Extract the [x, y] coordinate from the center of the cell holding the provided text.  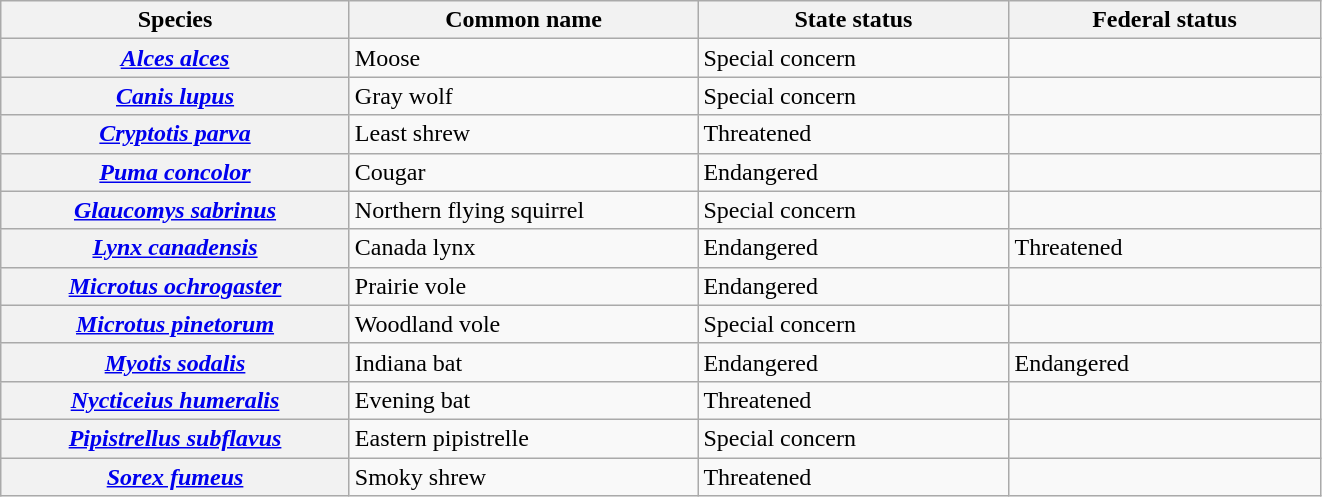
Sorex fumeus [176, 477]
Cougar [524, 172]
State status [854, 20]
Northern flying squirrel [524, 210]
Smoky shrew [524, 477]
Evening bat [524, 400]
Microtus pinetorum [176, 324]
Canis lupus [176, 96]
Moose [524, 58]
Puma concolor [176, 172]
Least shrew [524, 134]
Cryptotis parva [176, 134]
Indiana bat [524, 362]
Alces alces [176, 58]
Woodland vole [524, 324]
Pipistrellus subflavus [176, 438]
Nycticeius humeralis [176, 400]
Eastern pipistrelle [524, 438]
Glaucomys sabrinus [176, 210]
Microtus ochrogaster [176, 286]
Common name [524, 20]
Federal status [1164, 20]
Lynx canadensis [176, 248]
Gray wolf [524, 96]
Prairie vole [524, 286]
Species [176, 20]
Myotis sodalis [176, 362]
Canada lynx [524, 248]
